Capture the cell that displays the provided text and extract its [x, y] central coordinate. 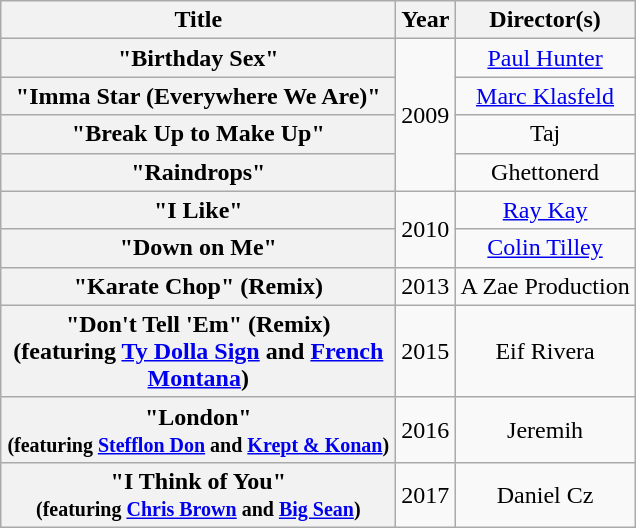
A Zae Production [545, 286]
Jeremih [545, 430]
"Karate Chop" (Remix) [198, 286]
2016 [426, 430]
Ghettonerd [545, 172]
2015 [426, 351]
Taj [545, 134]
2009 [426, 115]
"I Think of You" (featuring Chris Brown and Big Sean) [198, 494]
Marc Klasfeld [545, 96]
"Raindrops" [198, 172]
"I Like" [198, 210]
Paul Hunter [545, 58]
"London"(featuring Stefflon Don and Krept & Konan) [198, 430]
Year [426, 20]
2013 [426, 286]
"Don't Tell 'Em" (Remix) (featuring Ty Dolla Sign and French Montana) [198, 351]
Colin Tilley [545, 248]
"Break Up to Make Up" [198, 134]
Title [198, 20]
Director(s) [545, 20]
"Birthday Sex" [198, 58]
Eif Rivera [545, 351]
2017 [426, 494]
Ray Kay [545, 210]
2010 [426, 229]
"Down on Me" [198, 248]
Daniel Cz [545, 494]
"Imma Star (Everywhere We Are)" [198, 96]
